Capture the cell that displays the provided text and extract its (x, y) central coordinate. 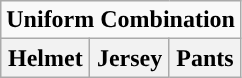
Helmet (46, 58)
Uniform Combination (121, 20)
Jersey (130, 58)
Pants (204, 58)
